Provide the [X, Y] coordinate of the cell's center where the given text is located.  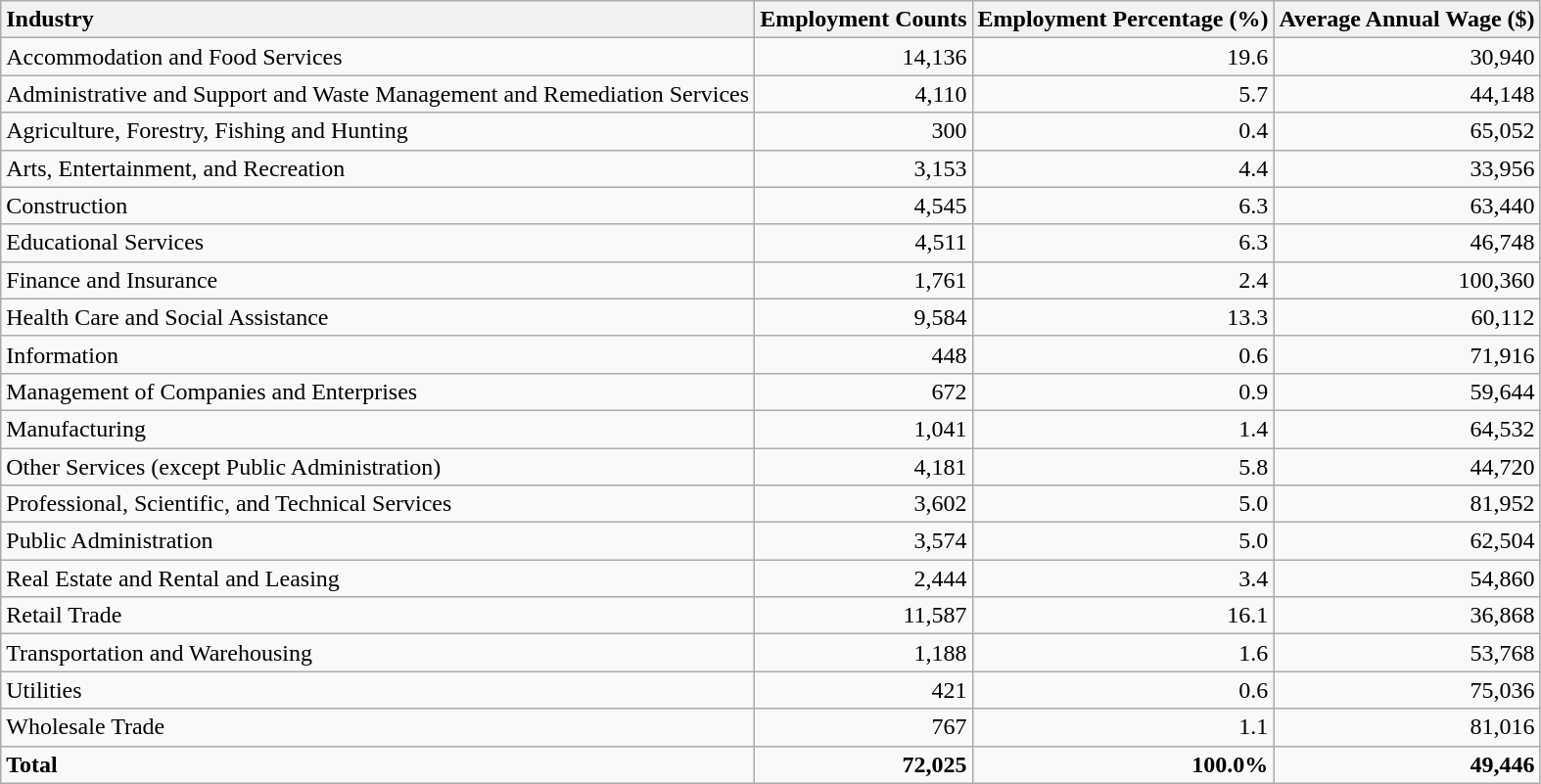
49,446 [1407, 764]
64,532 [1407, 429]
4,545 [864, 206]
Management of Companies and Enterprises [378, 392]
0.9 [1123, 392]
Public Administration [378, 541]
Accommodation and Food Services [378, 57]
Employment Percentage (%) [1123, 20]
5.7 [1123, 94]
72,025 [864, 764]
1.1 [1123, 727]
Utilities [378, 690]
5.8 [1123, 467]
16.1 [1123, 616]
0.4 [1123, 131]
Other Services (except Public Administration) [378, 467]
Manufacturing [378, 429]
4,181 [864, 467]
3,574 [864, 541]
30,940 [1407, 57]
Industry [378, 20]
Wholesale Trade [378, 727]
300 [864, 131]
1,761 [864, 280]
53,768 [1407, 653]
13.3 [1123, 317]
46,748 [1407, 243]
62,504 [1407, 541]
59,644 [1407, 392]
Health Care and Social Assistance [378, 317]
65,052 [1407, 131]
4,110 [864, 94]
60,112 [1407, 317]
4.4 [1123, 168]
767 [864, 727]
3.4 [1123, 578]
Real Estate and Rental and Leasing [378, 578]
100.0% [1123, 764]
3,602 [864, 504]
44,720 [1407, 467]
2.4 [1123, 280]
36,868 [1407, 616]
3,153 [864, 168]
9,584 [864, 317]
33,956 [1407, 168]
19.6 [1123, 57]
100,360 [1407, 280]
81,952 [1407, 504]
44,148 [1407, 94]
1.6 [1123, 653]
Total [378, 764]
75,036 [1407, 690]
Transportation and Warehousing [378, 653]
4,511 [864, 243]
1.4 [1123, 429]
63,440 [1407, 206]
14,136 [864, 57]
11,587 [864, 616]
672 [864, 392]
1,188 [864, 653]
421 [864, 690]
Construction [378, 206]
Information [378, 354]
54,860 [1407, 578]
Arts, Entertainment, and Recreation [378, 168]
Retail Trade [378, 616]
Administrative and Support and Waste Management and Remediation Services [378, 94]
2,444 [864, 578]
Employment Counts [864, 20]
Educational Services [378, 243]
1,041 [864, 429]
Agriculture, Forestry, Fishing and Hunting [378, 131]
71,916 [1407, 354]
448 [864, 354]
Average Annual Wage ($) [1407, 20]
81,016 [1407, 727]
Finance and Insurance [378, 280]
Professional, Scientific, and Technical Services [378, 504]
